Identify which cell holds the provided text, then report its (x, y) central coordinate. 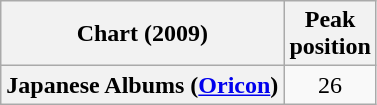
Chart (2009) (142, 34)
26 (330, 85)
Peak position (330, 34)
Japanese Albums (Oricon) (142, 85)
